Locate the cell with the specified text and output its (x, y) center coordinate. 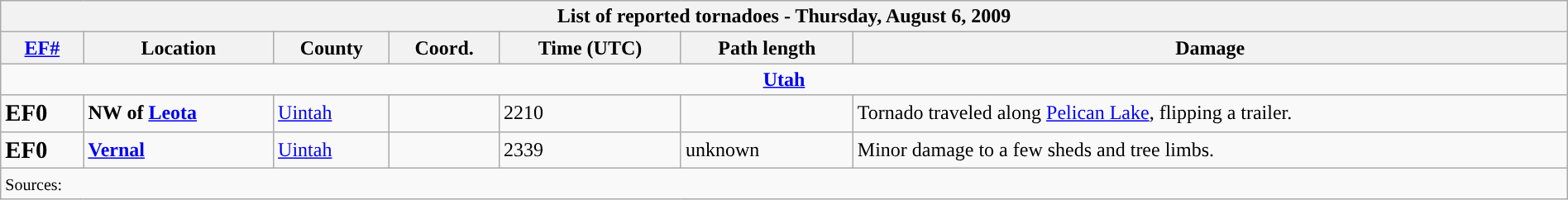
Utah (784, 79)
Sources: (784, 183)
List of reported tornadoes - Thursday, August 6, 2009 (784, 17)
unknown (767, 150)
Damage (1210, 48)
Tornado traveled along Pelican Lake, flipping a trailer. (1210, 113)
Time (UTC) (590, 48)
EF# (42, 48)
County (332, 48)
Location (179, 48)
Path length (767, 48)
Minor damage to a few sheds and tree limbs. (1210, 150)
Coord. (445, 48)
2339 (590, 150)
Vernal (179, 150)
2210 (590, 113)
NW of Leota (179, 113)
